Return the (x, y) coordinate for the center point of the cell that contains the specified text.  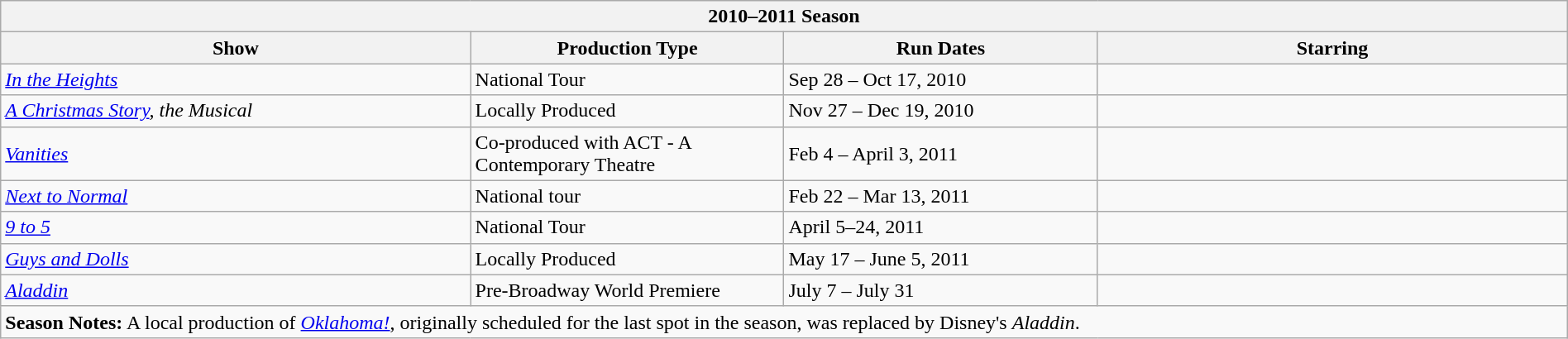
Production Type (627, 48)
In the Heights (236, 79)
Feb 22 – Mar 13, 2011 (941, 196)
Nov 27 – Dec 19, 2010 (941, 111)
2010–2011 Season (784, 17)
Co-produced with ACT - A Contemporary Theatre (627, 154)
May 17 – June 5, 2011 (941, 259)
July 7 – July 31 (941, 290)
Sep 28 – Oct 17, 2010 (941, 79)
Feb 4 – April 3, 2011 (941, 154)
National tour (627, 196)
Aladdin (236, 290)
April 5–24, 2011 (941, 227)
9 to 5 (236, 227)
Season Notes: A local production of Oklahoma!, originally scheduled for the last spot in the season, was replaced by Disney's Aladdin. (784, 322)
Vanities (236, 154)
A Christmas Story, the Musical (236, 111)
Run Dates (941, 48)
Guys and Dolls (236, 259)
Next to Normal (236, 196)
Pre-Broadway World Premiere (627, 290)
Starring (1332, 48)
Show (236, 48)
